Scan for the cell matching the given text and deliver its [x, y] coordinate at center. 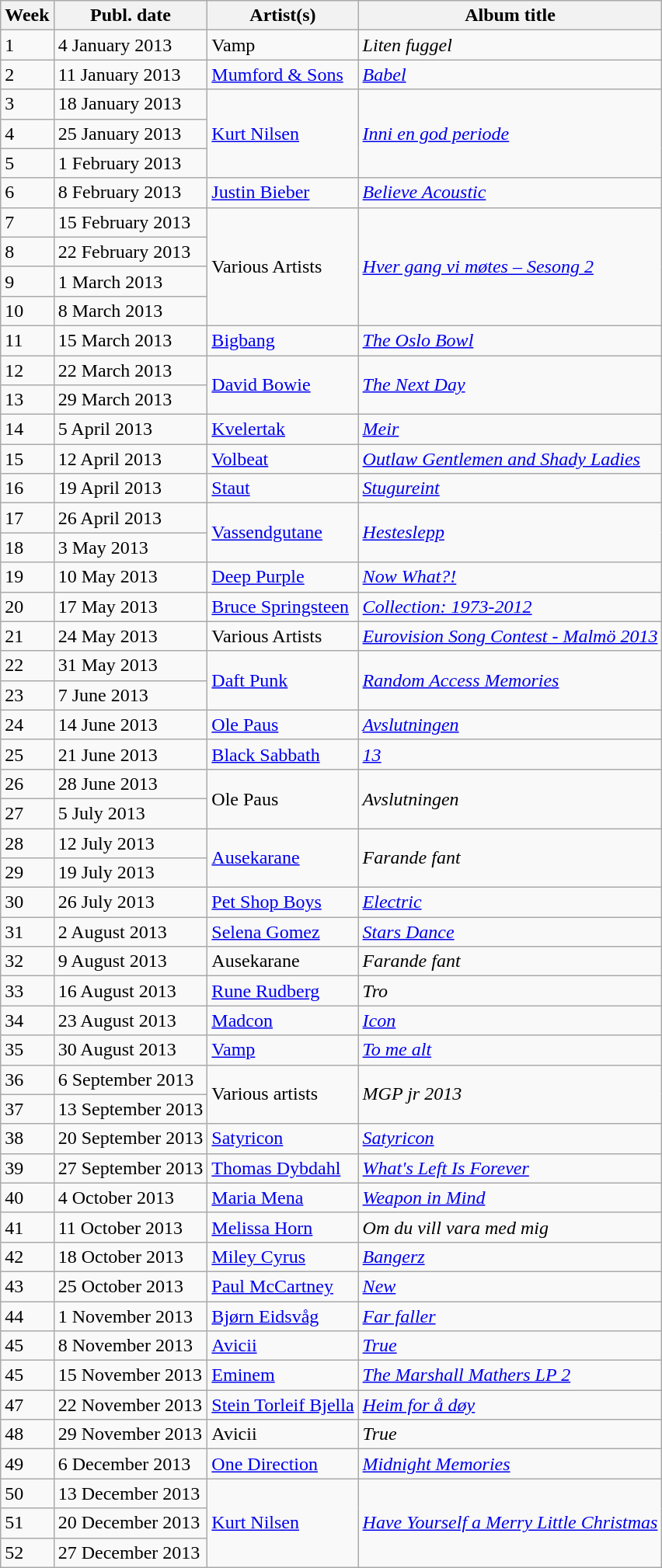
8 March 2013 [131, 311]
To me alt [510, 1050]
Thomas Dybdahl [283, 1168]
15 March 2013 [131, 340]
One Direction [283, 1464]
20 September 2013 [131, 1139]
Selena Gomez [283, 932]
Album title [510, 16]
Electric [510, 902]
36 [27, 1080]
30 [27, 902]
11 [27, 340]
11 October 2013 [131, 1227]
Weapon in Mind [510, 1198]
Babel [510, 75]
22 February 2013 [131, 252]
Om du vill vara med mig [510, 1227]
27 December 2013 [131, 1552]
23 [27, 695]
16 August 2013 [131, 991]
49 [27, 1464]
26 [27, 784]
14 [27, 429]
The Oslo Bowl [510, 340]
Liten fuggel [510, 45]
3 May 2013 [131, 548]
8 [27, 252]
9 August 2013 [131, 961]
Justin Bieber [283, 193]
31 May 2013 [131, 666]
Heim for å døy [510, 1405]
29 March 2013 [131, 400]
18 [27, 548]
38 [27, 1139]
Icon [510, 1020]
7 June 2013 [131, 695]
Stein Torleif Bjella [283, 1405]
27 [27, 813]
What's Left Is Forever [510, 1168]
Inni en god periode [510, 134]
15 [27, 459]
41 [27, 1227]
3 [27, 104]
29 [27, 873]
22 [27, 666]
The Next Day [510, 385]
Stugureint [510, 488]
8 November 2013 [131, 1346]
Staut [283, 488]
50 [27, 1493]
35 [27, 1050]
6 [27, 193]
Various artists [283, 1094]
25 [27, 754]
37 [27, 1109]
Pet Shop Boys [283, 902]
28 June 2013 [131, 784]
10 May 2013 [131, 577]
The Marshall Mathers LP 2 [510, 1375]
Maria Mena [283, 1198]
22 November 2013 [131, 1405]
9 [27, 281]
Week [27, 16]
15 February 2013 [131, 222]
4 January 2013 [131, 45]
1 March 2013 [131, 281]
Stars Dance [510, 932]
Miley Cyrus [283, 1257]
47 [27, 1405]
MGP jr 2013 [510, 1094]
42 [27, 1257]
Publ. date [131, 16]
Eminem [283, 1375]
Melissa Horn [283, 1227]
13 September 2013 [131, 1109]
Tro [510, 991]
34 [27, 1020]
22 March 2013 [131, 370]
44 [27, 1316]
25 January 2013 [131, 134]
4 October 2013 [131, 1198]
11 January 2013 [131, 75]
Volbeat [283, 459]
Bjørn Eidsvåg [283, 1316]
Collection: 1973-2012 [510, 607]
2 [27, 75]
24 May 2013 [131, 636]
31 [27, 932]
Rune Rudberg [283, 991]
Eurovision Song Contest - Malmö 2013 [510, 636]
8 February 2013 [131, 193]
15 November 2013 [131, 1375]
19 July 2013 [131, 873]
Bigbang [283, 340]
6 December 2013 [131, 1464]
28 [27, 843]
Bruce Springsteen [283, 607]
Artist(s) [283, 16]
16 [27, 488]
Meir [510, 429]
1 February 2013 [131, 163]
Far faller [510, 1316]
20 [27, 607]
13 December 2013 [131, 1493]
New [510, 1286]
17 [27, 518]
52 [27, 1552]
10 [27, 311]
Deep Purple [283, 577]
29 November 2013 [131, 1434]
Kvelertak [283, 429]
Black Sabbath [283, 754]
1 November 2013 [131, 1316]
Now What?! [510, 577]
5 April 2013 [131, 429]
Hver gang vi møtes – Sesong 2 [510, 266]
Vassendgutane [283, 533]
Paul McCartney [283, 1286]
40 [27, 1198]
21 June 2013 [131, 754]
Random Access Memories [510, 680]
33 [27, 991]
2 August 2013 [131, 932]
7 [27, 222]
Believe Acoustic [510, 193]
5 July 2013 [131, 813]
19 April 2013 [131, 488]
26 April 2013 [131, 518]
32 [27, 961]
5 [27, 163]
17 May 2013 [131, 607]
51 [27, 1523]
39 [27, 1168]
23 August 2013 [131, 1020]
David Bowie [283, 385]
24 [27, 725]
Mumford & Sons [283, 75]
12 April 2013 [131, 459]
Bangerz [510, 1257]
20 December 2013 [131, 1523]
18 October 2013 [131, 1257]
Outlaw Gentlemen and Shady Ladies [510, 459]
Daft Punk [283, 680]
12 [27, 370]
6 September 2013 [131, 1080]
30 August 2013 [131, 1050]
21 [27, 636]
48 [27, 1434]
Have Yourself a Merry Little Christmas [510, 1523]
12 July 2013 [131, 843]
14 June 2013 [131, 725]
25 October 2013 [131, 1286]
4 [27, 134]
18 January 2013 [131, 104]
19 [27, 577]
27 September 2013 [131, 1168]
Madcon [283, 1020]
26 July 2013 [131, 902]
1 [27, 45]
43 [27, 1286]
Midnight Memories [510, 1464]
Hesteslepp [510, 533]
